From the cell containing the given text, extract its center point as (x, y) coordinate. 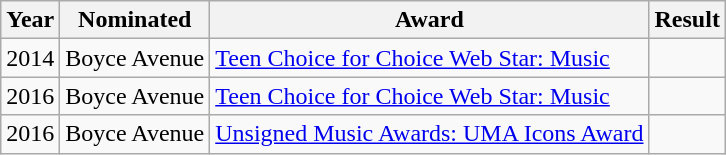
2014 (30, 58)
Award (430, 20)
Nominated (135, 20)
Unsigned Music Awards: UMA Icons Award (430, 134)
Year (30, 20)
Result (687, 20)
